Return [X, Y] of the center of cell containing provided text 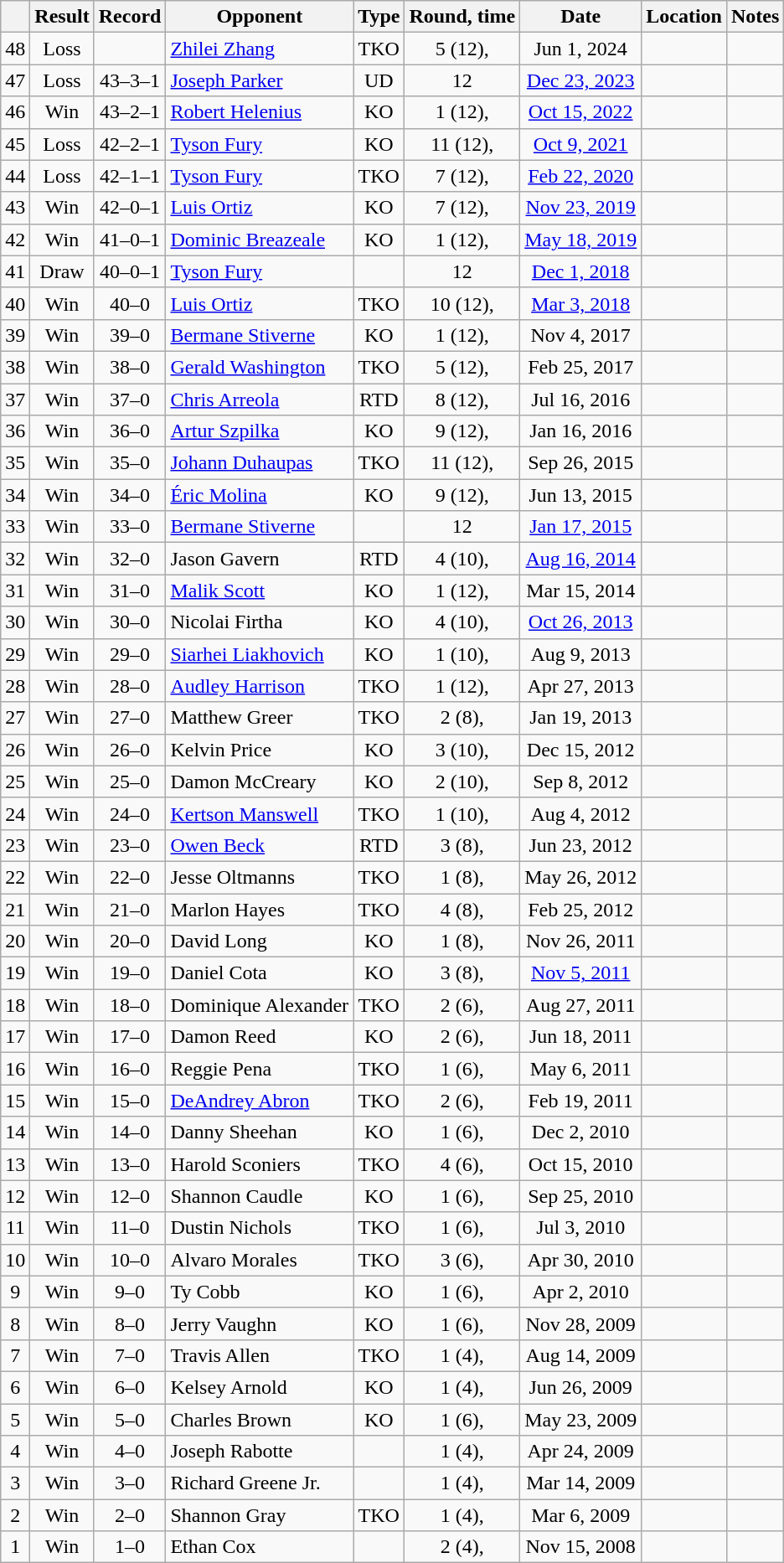
Dec 2, 2010 [581, 1132]
18 [15, 1005]
2 (8), [462, 718]
39 [15, 335]
2–0 [130, 1515]
May 23, 2009 [581, 1420]
Travis Allen [260, 1355]
Feb 22, 2020 [581, 176]
32–0 [130, 559]
25 [15, 781]
Danny Sheehan [260, 1132]
Shannon Gray [260, 1515]
Malik Scott [260, 591]
Ty Cobb [260, 1292]
Owen Beck [260, 845]
Audley Harrison [260, 686]
11 [15, 1228]
Kelsey Arnold [260, 1387]
Dominic Breazeale [260, 240]
Aug 9, 2013 [581, 654]
Marlon Hayes [260, 909]
Kertson Manswell [260, 813]
Result [62, 17]
Aug 4, 2012 [581, 813]
3–0 [130, 1483]
Oct 15, 2010 [581, 1164]
31–0 [130, 591]
21 [15, 909]
Nov 28, 2009 [581, 1323]
Kelvin Price [260, 750]
4–0 [130, 1452]
9 [15, 1292]
32 [15, 559]
Jun 13, 2015 [581, 495]
4 (8), [462, 909]
Jesse Oltmanns [260, 877]
Jason Gavern [260, 559]
2 [15, 1515]
40 [15, 303]
2 (10), [462, 781]
29 [15, 654]
19–0 [130, 973]
3 (6), [462, 1260]
Oct 9, 2021 [581, 144]
Richard Greene Jr. [260, 1483]
Aug 16, 2014 [581, 559]
Jan 17, 2015 [581, 527]
6–0 [130, 1387]
40–0–1 [130, 271]
Apr 27, 2013 [581, 686]
Damon Reed [260, 1037]
7–0 [130, 1355]
47 [15, 80]
Opponent [260, 17]
1 [15, 1547]
6 [15, 1387]
48 [15, 49]
27–0 [130, 718]
43–3–1 [130, 80]
41 [15, 271]
10 (12), [462, 303]
14–0 [130, 1132]
33 [15, 527]
28–0 [130, 686]
22–0 [130, 877]
Dec 1, 2018 [581, 271]
3 [15, 1483]
12–0 [130, 1196]
13 [15, 1164]
28 [15, 686]
40–0 [130, 303]
Nov 15, 2008 [581, 1547]
41–0–1 [130, 240]
Nov 26, 2011 [581, 941]
Jun 1, 2024 [581, 49]
26 [15, 750]
2 (4), [462, 1547]
8 (12), [462, 400]
Jerry Vaughn [260, 1323]
19 [15, 973]
16 [15, 1069]
Éric Molina [260, 495]
5–0 [130, 1420]
13–0 [130, 1164]
Jun 26, 2009 [581, 1387]
38–0 [130, 367]
Apr 24, 2009 [581, 1452]
Gerald Washington [260, 367]
May 18, 2019 [581, 240]
7 [15, 1355]
Daniel Cota [260, 973]
35 [15, 463]
Sep 25, 2010 [581, 1196]
Siarhei Liakhovich [260, 654]
Robert Helenius [260, 112]
Jun 18, 2011 [581, 1037]
44 [15, 176]
Location [684, 17]
May 6, 2011 [581, 1069]
43 [15, 208]
Record [130, 17]
Nov 5, 2011 [581, 973]
24 [15, 813]
UD [379, 80]
11–0 [130, 1228]
Dec 23, 2023 [581, 80]
Oct 26, 2013 [581, 622]
23 [15, 845]
14 [15, 1132]
Jul 16, 2016 [581, 400]
Joseph Rabotte [260, 1452]
23–0 [130, 845]
Aug 27, 2011 [581, 1005]
38 [15, 367]
17–0 [130, 1037]
Johann Duhaupas [260, 463]
29–0 [130, 654]
Dustin Nichols [260, 1228]
David Long [260, 941]
Nov 23, 2019 [581, 208]
45 [15, 144]
Type [379, 17]
21–0 [130, 909]
Charles Brown [260, 1420]
37–0 [130, 400]
1–0 [130, 1547]
Artur Szpilka [260, 431]
16–0 [130, 1069]
Jul 3, 2010 [581, 1228]
DeAndrey Abron [260, 1101]
Chris Arreola [260, 400]
37 [15, 400]
42–0–1 [130, 208]
Ethan Cox [260, 1547]
Reggie Pena [260, 1069]
30–0 [130, 622]
Oct 15, 2022 [581, 112]
Apr 30, 2010 [581, 1260]
42–2–1 [130, 144]
42 [15, 240]
15 [15, 1101]
Nicolai Firtha [260, 622]
Dec 15, 2012 [581, 750]
34–0 [130, 495]
3 (10), [462, 750]
Mar 15, 2014 [581, 591]
34 [15, 495]
5 [15, 1420]
Zhilei Zhang [260, 49]
Damon McCreary [260, 781]
Mar 3, 2018 [581, 303]
Mar 6, 2009 [581, 1515]
Aug 14, 2009 [581, 1355]
10–0 [130, 1260]
Jan 19, 2013 [581, 718]
20–0 [130, 941]
Sep 26, 2015 [581, 463]
39–0 [130, 335]
Notes [755, 17]
4 [15, 1452]
46 [15, 112]
25–0 [130, 781]
Mar 14, 2009 [581, 1483]
Draw [62, 271]
10 [15, 1260]
9–0 [130, 1292]
May 26, 2012 [581, 877]
27 [15, 718]
Date [581, 17]
Sep 8, 2012 [581, 781]
Jan 16, 2016 [581, 431]
43–2–1 [130, 112]
36 [15, 431]
Jun 23, 2012 [581, 845]
20 [15, 941]
15–0 [130, 1101]
26–0 [130, 750]
Shannon Caudle [260, 1196]
Joseph Parker [260, 80]
Round, time [462, 17]
22 [15, 877]
Apr 2, 2010 [581, 1292]
35–0 [130, 463]
Feb 25, 2012 [581, 909]
Feb 19, 2011 [581, 1101]
Alvaro Morales [260, 1260]
42–1–1 [130, 176]
17 [15, 1037]
Feb 25, 2017 [581, 367]
18–0 [130, 1005]
24–0 [130, 813]
Harold Sconiers [260, 1164]
36–0 [130, 431]
4 (6), [462, 1164]
33–0 [130, 527]
Nov 4, 2017 [581, 335]
Dominique Alexander [260, 1005]
31 [15, 591]
8 [15, 1323]
Matthew Greer [260, 718]
8–0 [130, 1323]
30 [15, 622]
